From the cell containing the given text, extract its center point as [x, y] coordinate. 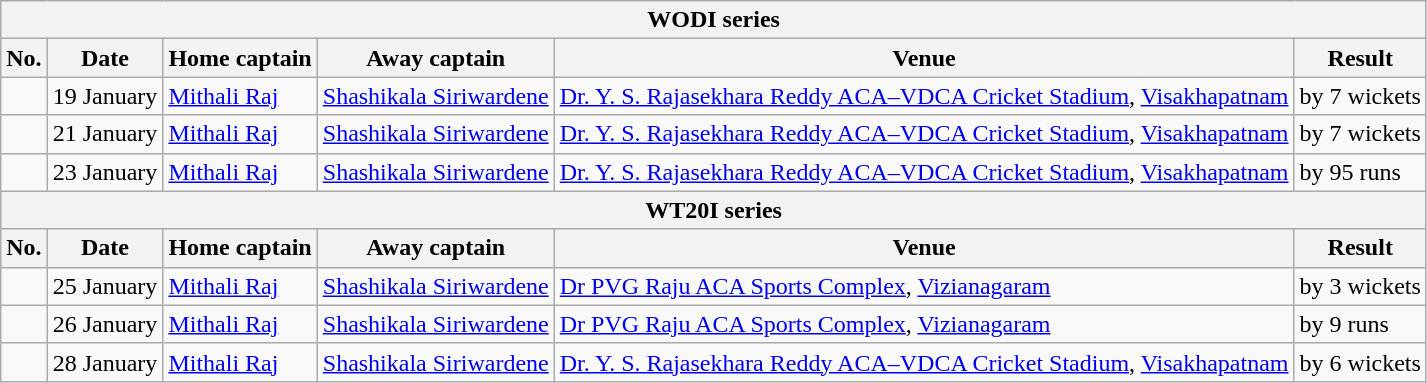
19 January [105, 96]
25 January [105, 286]
WODI series [714, 20]
WT20I series [714, 210]
by 3 wickets [1360, 286]
28 January [105, 362]
21 January [105, 134]
by 95 runs [1360, 172]
26 January [105, 324]
by 6 wickets [1360, 362]
by 9 runs [1360, 324]
23 January [105, 172]
